Return [X, Y] of the center of cell containing provided text 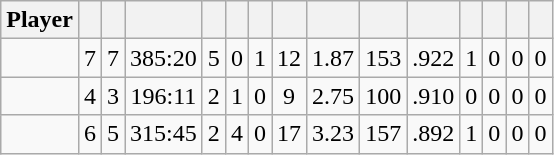
.910 [434, 96]
3 [114, 96]
196:11 [164, 96]
385:20 [164, 58]
100 [384, 96]
2.75 [334, 96]
1.87 [334, 58]
3.23 [334, 134]
157 [384, 134]
.892 [434, 134]
.922 [434, 58]
17 [290, 134]
9 [290, 96]
6 [90, 134]
Player [40, 20]
315:45 [164, 134]
153 [384, 58]
12 [290, 58]
